Provide the (X, Y) coordinate of the cell's center where the given text is located.  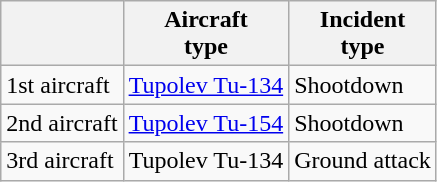
2nd aircraft (62, 123)
1st aircraft (62, 85)
Aircrafttype (206, 34)
Tupolev Tu-154 (206, 123)
3rd aircraft (62, 161)
Incidenttype (363, 34)
Ground attack (363, 161)
